From the cell containing the given text, extract its center point as (x, y) coordinate. 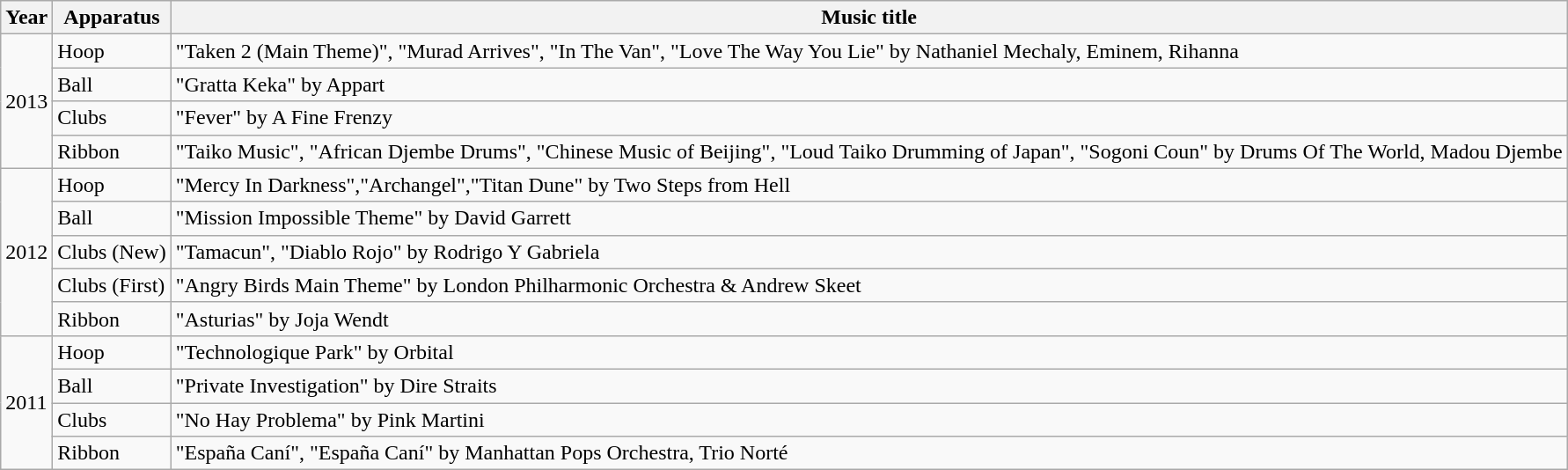
Clubs (New) (112, 252)
2013 (26, 101)
Clubs (First) (112, 285)
"Taken 2 (Main Theme)", "Murad Arrives", "In The Van", "Love The Way You Lie" by Nathaniel Mechaly, Eminem, Rihanna (869, 51)
"Fever" by A Fine Frenzy (869, 118)
"Tamacun", "Diablo Rojo" by Rodrigo Y Gabriela (869, 252)
Year (26, 18)
"Mission Impossible Theme" by David Garrett (869, 218)
"Angry Birds Main Theme" by London Philharmonic Orchestra & Andrew Skeet (869, 285)
Apparatus (112, 18)
"Gratta Keka" by Appart (869, 84)
"Technologique Park" by Orbital (869, 352)
"Asturias" by Joja Wendt (869, 319)
"Private Investigation" by Dire Straits (869, 386)
2012 (26, 252)
"Mercy In Darkness","Archangel","Titan Dune" by Two Steps from Hell (869, 185)
"Taiko Music", "African Djembe Drums", "Chinese Music of Beijing", "Loud Taiko Drumming of Japan", "Sogoni Coun" by Drums Of The World, Madou Djembe (869, 151)
"No Hay Problema" by Pink Martini (869, 420)
"España Caní", "España Caní" by Manhattan Pops Orchestra, Trio Norté (869, 453)
2011 (26, 402)
Music title (869, 18)
